Identify which cell holds the provided text, then report its (x, y) central coordinate. 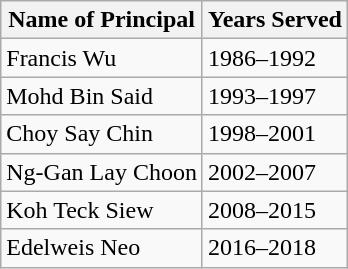
Name of Principal (102, 20)
Francis Wu (102, 58)
Mohd Bin Said (102, 96)
Ng-Gan Lay Choon (102, 172)
Koh Teck Siew (102, 210)
1986–1992 (274, 58)
1998–2001 (274, 134)
Choy Say Chin (102, 134)
2002–2007 (274, 172)
1993–1997 (274, 96)
2008–2015 (274, 210)
Edelweis Neo (102, 248)
2016–2018 (274, 248)
Years Served (274, 20)
